Determine the (x, y) coordinate at the center of the cell enclosing the given text.  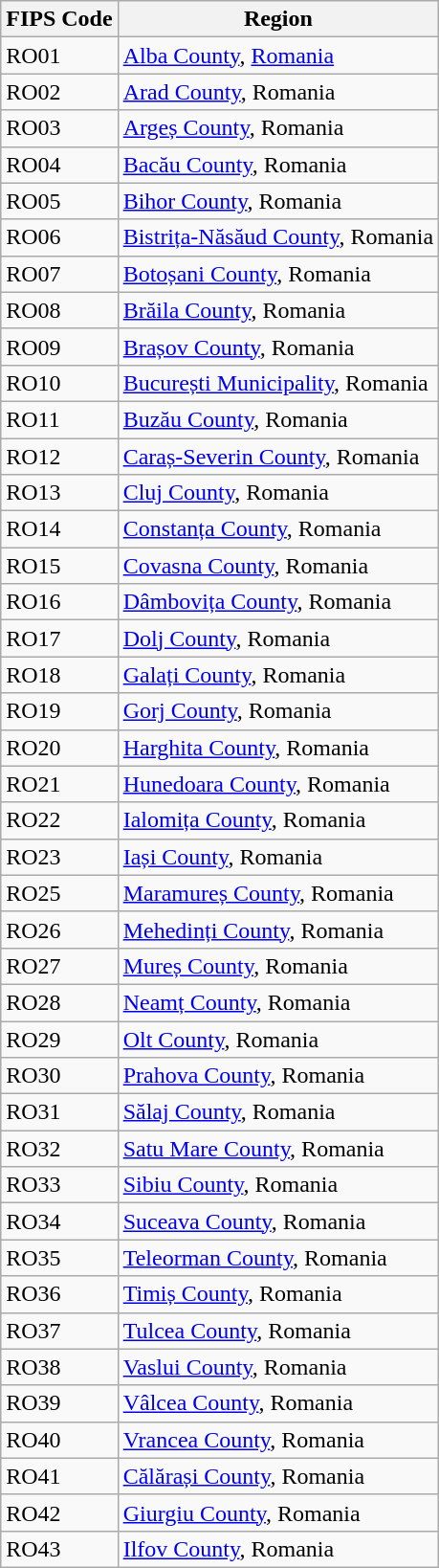
Dâmbovița County, Romania (277, 602)
RO26 (59, 930)
Covasna County, Romania (277, 566)
RO11 (59, 419)
RO31 (59, 1112)
RO18 (59, 675)
FIPS Code (59, 19)
Vrancea County, Romania (277, 1440)
RO09 (59, 347)
RO28 (59, 1002)
RO29 (59, 1039)
Iași County, Romania (277, 857)
Vâlcea County, Romania (277, 1403)
RO42 (59, 1512)
Buzău County, Romania (277, 419)
Mureș County, Romania (277, 966)
Argeș County, Romania (277, 128)
Constanța County, Romania (277, 529)
Botoșani County, Romania (277, 274)
Teleorman County, Romania (277, 1258)
Maramureș County, Romania (277, 893)
Timiș County, Romania (277, 1294)
Mehedinți County, Romania (277, 930)
RO33 (59, 1185)
RO04 (59, 165)
RO25 (59, 893)
București Municipality, Romania (277, 383)
Vaslui County, Romania (277, 1367)
RO19 (59, 711)
Galați County, Romania (277, 675)
Neamț County, Romania (277, 1002)
RO35 (59, 1258)
Hunedoara County, Romania (277, 784)
Satu Mare County, Romania (277, 1149)
Arad County, Romania (277, 92)
RO08 (59, 310)
Tulcea County, Romania (277, 1331)
RO21 (59, 784)
RO30 (59, 1076)
RO15 (59, 566)
Brăila County, Romania (277, 310)
RO17 (59, 638)
Prahova County, Romania (277, 1076)
RO22 (59, 820)
Caraș-Severin County, Romania (277, 457)
Giurgiu County, Romania (277, 1512)
RO37 (59, 1331)
Bistrița-Năsăud County, Romania (277, 237)
RO16 (59, 602)
Călărași County, Romania (277, 1476)
Bacău County, Romania (277, 165)
Suceava County, Romania (277, 1221)
RO14 (59, 529)
Ilfov County, Romania (277, 1549)
RO12 (59, 457)
RO41 (59, 1476)
Sibiu County, Romania (277, 1185)
RO03 (59, 128)
RO20 (59, 748)
RO38 (59, 1367)
Region (277, 19)
RO05 (59, 201)
Olt County, Romania (277, 1039)
RO43 (59, 1549)
RO36 (59, 1294)
Gorj County, Romania (277, 711)
RO23 (59, 857)
Bihor County, Romania (277, 201)
RO40 (59, 1440)
RO01 (59, 56)
Cluj County, Romania (277, 493)
RO02 (59, 92)
RO34 (59, 1221)
Dolj County, Romania (277, 638)
Alba County, Romania (277, 56)
RO07 (59, 274)
RO32 (59, 1149)
RO39 (59, 1403)
Ialomița County, Romania (277, 820)
Brașov County, Romania (277, 347)
RO13 (59, 493)
Harghita County, Romania (277, 748)
Sălaj County, Romania (277, 1112)
RO27 (59, 966)
RO06 (59, 237)
RO10 (59, 383)
